Capture the cell that displays the provided text and extract its (x, y) central coordinate. 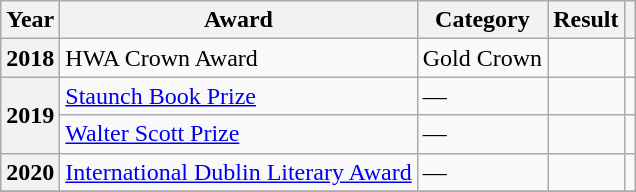
HWA Crown Award (238, 58)
Category (482, 20)
2018 (30, 58)
2019 (30, 115)
Result (586, 20)
Gold Crown (482, 58)
2020 (30, 172)
Walter Scott Prize (238, 134)
Award (238, 20)
Staunch Book Prize (238, 96)
International Dublin Literary Award (238, 172)
Year (30, 20)
